Pinpoint the cell where the given text exists, returning its [X, Y] midpoint coordinate. 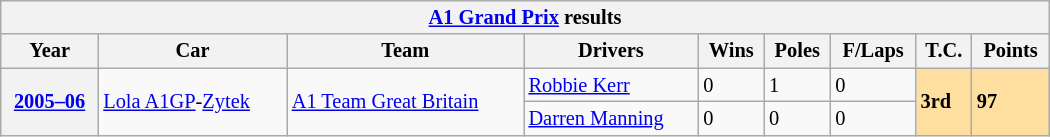
Robbie Kerr [612, 85]
Drivers [612, 51]
Team [406, 51]
T.C. [944, 51]
1 [797, 85]
Points [1010, 51]
F/Laps [872, 51]
3rd [944, 102]
Darren Manning [612, 118]
Year [50, 51]
2005–06 [50, 102]
A1 Team Great Britain [406, 102]
Wins [731, 51]
A1 Grand Prix results [525, 17]
Lola A1GP-Zytek [192, 102]
Poles [797, 51]
Car [192, 51]
97 [1010, 102]
